Identify which cell holds the provided text, then report its (X, Y) central coordinate. 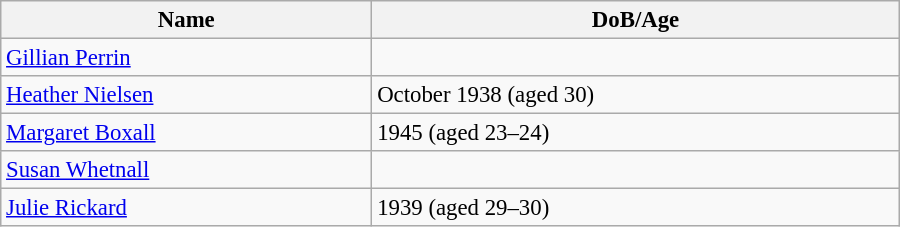
Julie Rickard (186, 208)
1939 (aged 29–30) (636, 208)
Name (186, 20)
Gillian Perrin (186, 58)
1945 (aged 23–24) (636, 133)
Susan Whetnall (186, 170)
DoB/Age (636, 20)
Margaret Boxall (186, 133)
October 1938 (aged 30) (636, 95)
Heather Nielsen (186, 95)
